Extract the [X, Y] coordinate from the center of the cell holding the provided text.  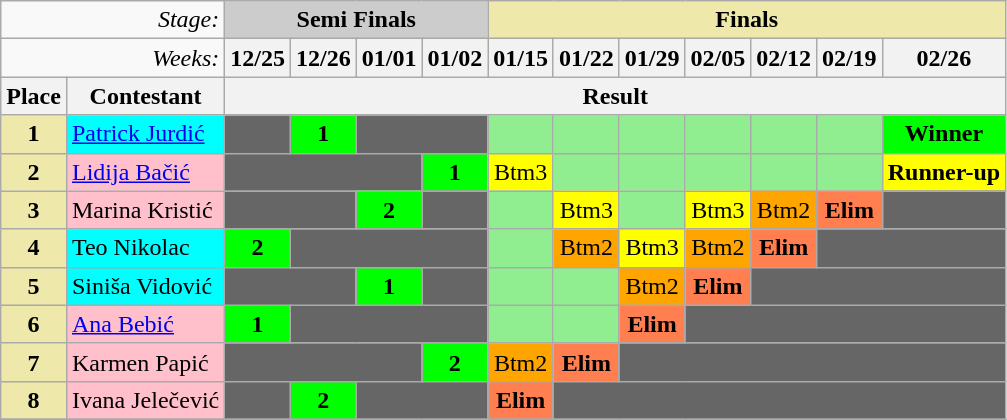
Finals [747, 20]
Teo Nikolac [145, 248]
Runner-up [944, 172]
8 [34, 400]
6 [34, 324]
01/02 [455, 58]
3 [34, 210]
7 [34, 362]
Winner [944, 134]
02/26 [944, 58]
12/25 [258, 58]
Ana Bebić [145, 324]
4 [34, 248]
Siniša Vidović [145, 286]
5 [34, 286]
Semi Finals [356, 20]
01/29 [652, 58]
Lidija Bačić [145, 172]
01/15 [521, 58]
12/26 [323, 58]
01/01 [389, 58]
02/12 [784, 58]
Patrick Jurdić [145, 134]
02/19 [849, 58]
Marina Kristić [145, 210]
Weeks: [113, 58]
Result [616, 96]
Ivana Jelečević [145, 400]
Karmen Papić [145, 362]
02/05 [718, 58]
Contestant [145, 96]
01/22 [586, 58]
Stage: [113, 20]
Place [34, 96]
